Capture the cell that displays the provided text and extract its (X, Y) central coordinate. 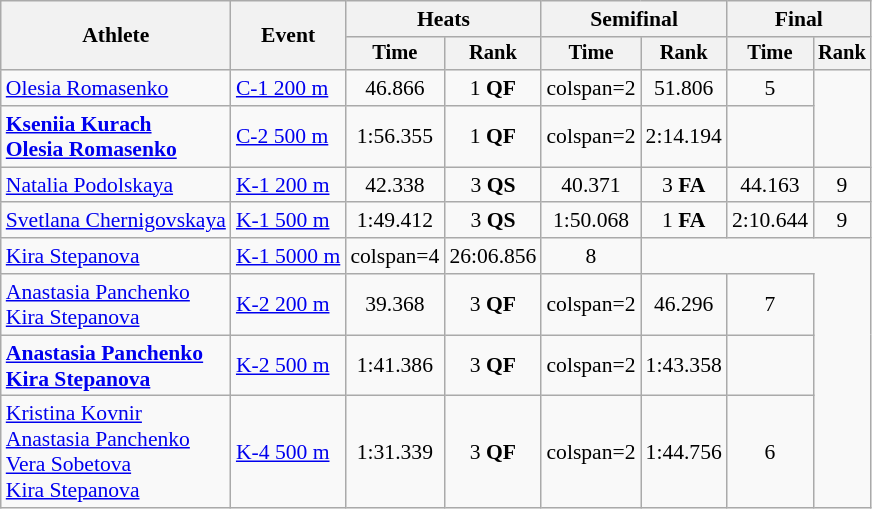
46.296 (684, 304)
1:44.756 (684, 452)
colspan=4 (394, 256)
44.163 (770, 185)
K-2 500 m (288, 366)
Semifinal (634, 19)
K-2 200 m (288, 304)
K-1 5000 m (288, 256)
Olesia Romasenko (116, 88)
6 (770, 452)
1:56.355 (394, 136)
1:43.358 (684, 366)
26:06.856 (492, 256)
7 (770, 304)
46.866 (394, 88)
1:31.339 (394, 452)
Kseniia KurachOlesia Romasenko (116, 136)
C-2 500 m (288, 136)
2:14.194 (684, 136)
1:49.412 (394, 221)
Natalia Podolskaya (116, 185)
51.806 (684, 88)
2:10.644 (770, 221)
Heats (443, 19)
1:50.068 (590, 221)
Final (799, 19)
Svetlana Chernigovskaya (116, 221)
C-1 200 m (288, 88)
Event (288, 36)
1 FA (684, 221)
42.338 (394, 185)
Kira Stepanova (116, 256)
40.371 (590, 185)
1:41.386 (394, 366)
5 (770, 88)
K-1 500 m (288, 221)
Athlete (116, 36)
3 FA (684, 185)
Kristina KovnirAnastasia PanchenkoVera SobetovaKira Stepanova (116, 452)
39.368 (394, 304)
K-4 500 m (288, 452)
K-1 200 m (288, 185)
8 (590, 256)
